Output the [X, Y] coordinate of the center of the cell containing the given text.  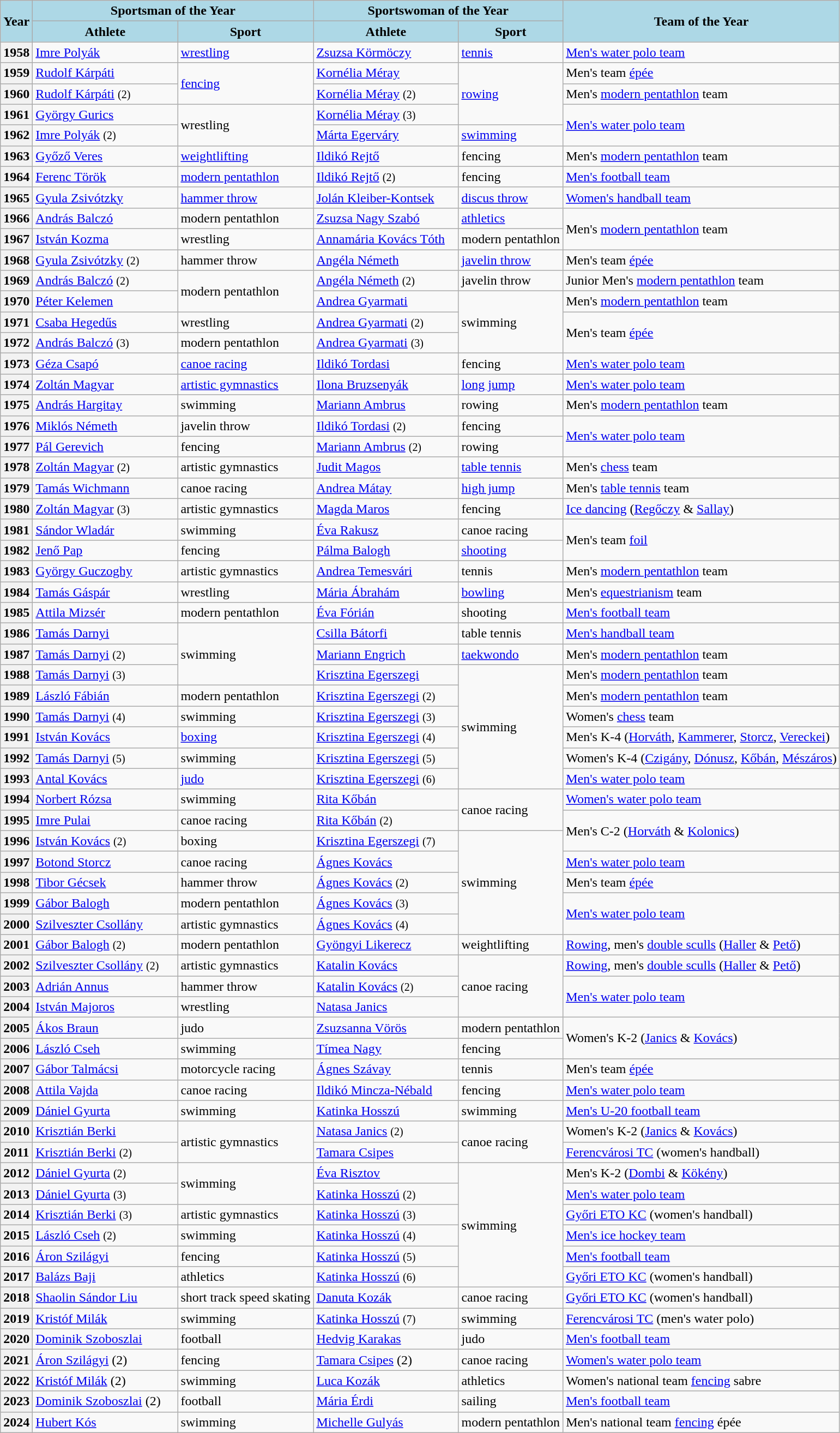
Ágnes Szávay [386, 1069]
1987 [16, 654]
Women's national team fencing sabre [702, 1381]
Men's K-2 (Dombi & Kökény) [702, 1173]
Zoltán Magyar (3) [105, 509]
György Gurics [105, 115]
Attila Mizsér [105, 613]
1989 [16, 696]
Győző Veres [105, 156]
2024 [16, 1422]
Katinka Hosszú (3) [386, 1214]
Jolán Kleiber-Kontsek [386, 197]
Balázs Baji [105, 1277]
Tamás Gáspár [105, 592]
Zsuzsa Körmöczy [386, 52]
1966 [16, 218]
1993 [16, 779]
Angéla Németh [386, 260]
1996 [16, 841]
Krisztina Egerszegi (4) [386, 737]
Ágnes Kovács (4) [386, 924]
motorcycle racing [245, 1069]
András Balczó (3) [105, 343]
Miklós Németh [105, 426]
Ágnes Kovács (2) [386, 882]
Péter Kelemen [105, 302]
1984 [16, 592]
Sportsman of the Year [173, 11]
Katinka Hosszú (5) [386, 1256]
2020 [16, 1339]
1982 [16, 550]
1998 [16, 882]
Men's ice hockey team [702, 1235]
1995 [16, 820]
high jump [511, 488]
Women's handball team [702, 197]
1985 [16, 613]
Tamara Csipes [386, 1152]
1960 [16, 94]
Zoltán Magyar (2) [105, 467]
2015 [16, 1235]
2018 [16, 1298]
István Kovács [105, 737]
Ferencvárosi TC (men's water polo) [702, 1318]
Jenő Pap [105, 550]
Gábor Balogh [105, 903]
Magda Maros [386, 509]
Géza Csapó [105, 364]
Annamária Kovács Tóth [386, 239]
Gyula Zsivótzky [105, 197]
2017 [16, 1277]
Krisztina Egerszegi (2) [386, 696]
1969 [16, 281]
bowling [511, 592]
Tamás Darnyi (4) [105, 716]
Men's U-20 football team [702, 1111]
Gábor Talmácsi [105, 1069]
2019 [16, 1318]
Luca Kozák [386, 1381]
Ildikó Tordasi [386, 364]
1970 [16, 302]
1968 [16, 260]
Men's team foil [702, 540]
Junior Men's modern pentathlon team [702, 281]
Men's table tennis team [702, 488]
2022 [16, 1381]
Sándor Wladár [105, 529]
Dániel Gyurta [105, 1111]
Antal Kovács [105, 779]
Krisztina Egerszegi (5) [386, 758]
Katinka Hosszú (2) [386, 1194]
Kristóf Milák [105, 1318]
László Cseh [105, 1049]
Zsuzsanna Vörös [386, 1028]
Dániel Gyurta (3) [105, 1194]
Márta Egerváry [386, 135]
1978 [16, 467]
Katalin Kovács [386, 966]
Ilona Bruzsenyák [386, 384]
1983 [16, 571]
Judit Magos [386, 467]
Men's national team fencing épée [702, 1422]
Éva Fórián [386, 613]
1997 [16, 862]
1972 [16, 343]
Csilla Bátorfi [386, 634]
1992 [16, 758]
1964 [16, 177]
Andrea Gyarmati [386, 302]
Rudolf Kárpáti (2) [105, 94]
discus throw [511, 197]
Dominik Szoboszlai (2) [105, 1401]
Katinka Hosszú (6) [386, 1277]
Katalin Kovács (2) [386, 986]
1963 [16, 156]
taekwondo [511, 654]
Women's K-4 (Czigány, Dónusz, Kőbán, Mészáros) [702, 758]
1961 [16, 115]
Kornélia Méray (3) [386, 115]
Kristóf Milák (2) [105, 1381]
2021 [16, 1360]
András Balczó [105, 218]
2011 [16, 1152]
Natasa Janics (2) [386, 1131]
Zoltán Magyar [105, 384]
Krisztián Berki (2) [105, 1152]
Mariann Ambrus [386, 405]
Michelle Gulyás [386, 1422]
1977 [16, 447]
Botond Storcz [105, 862]
Men's chess team [702, 467]
Katinka Hosszú (7) [386, 1318]
Dániel Gyurta (2) [105, 1173]
Tímea Nagy [386, 1049]
Mária Érdi [386, 1401]
Angéla Németh (2) [386, 281]
Mariann Engrich [386, 654]
1967 [16, 239]
Andrea Gyarmati (3) [386, 343]
2010 [16, 1131]
2000 [16, 924]
Mária Ábrahám [386, 592]
1958 [16, 52]
Hedvig Karakas [386, 1339]
Hubert Kós [105, 1422]
Imre Pulai [105, 820]
Men's equestrianism team [702, 592]
2006 [16, 1049]
Ice dancing (Regőczy & Sallay) [702, 509]
Men's K-4 (Horváth, Kammerer, Storcz, Vereckei) [702, 737]
1979 [16, 488]
2002 [16, 966]
Ildikó Tordasi (2) [386, 426]
Ildikó Rejtő [386, 156]
1980 [16, 509]
Ákos Braun [105, 1028]
2013 [16, 1194]
sailing [511, 1401]
2023 [16, 1401]
Éva Rakusz [386, 529]
2004 [16, 1007]
Csaba Hegedűs [105, 322]
1965 [16, 197]
1994 [16, 799]
Katinka Hosszú [386, 1111]
2007 [16, 1069]
András Hargitay [105, 405]
István Kozma [105, 239]
Ferencvárosi TC (women's handball) [702, 1152]
Tamás Darnyi (2) [105, 654]
1986 [16, 634]
Gyula Zsivótzky (2) [105, 260]
András Balczó (2) [105, 281]
Tamás Darnyi (3) [105, 675]
1974 [16, 384]
Krisztián Berki [105, 1131]
1981 [16, 529]
2014 [16, 1214]
2009 [16, 1111]
2016 [16, 1256]
Tamás Wichmann [105, 488]
Szilveszter Csollány (2) [105, 966]
Ildikó Mincza-Nébald [386, 1090]
Rudolf Kárpáti [105, 73]
Krisztina Egerszegi (3) [386, 716]
2003 [16, 986]
2001 [16, 945]
Andrea Temesvári [386, 571]
Zsuzsa Nagy Szabó [386, 218]
1990 [16, 716]
Ágnes Kovács [386, 862]
Shaolin Sándor Liu [105, 1298]
Andrea Mátay [386, 488]
1976 [16, 426]
István Kovács (2) [105, 841]
Women's chess team [702, 716]
Mariann Ambrus (2) [386, 447]
Imre Polyák (2) [105, 135]
Kornélia Méray (2) [386, 94]
Imre Polyák [105, 52]
Gyöngyi Likerecz [386, 945]
2012 [16, 1173]
1975 [16, 405]
Adrián Annus [105, 986]
Ferenc Török [105, 177]
Dominik Szoboszlai [105, 1339]
Pál Gerevich [105, 447]
Norbert Rózsa [105, 799]
Éva Risztov [386, 1173]
short track speed skating [245, 1298]
1973 [16, 364]
Gábor Balogh (2) [105, 945]
2005 [16, 1028]
Pálma Balogh [386, 550]
1991 [16, 737]
Rita Kőbán [386, 799]
2008 [16, 1090]
Year [16, 21]
1959 [16, 73]
Attila Vajda [105, 1090]
Áron Szilágyi [105, 1256]
Katinka Hosszú (4) [386, 1235]
1962 [16, 135]
Krisztina Egerszegi (6) [386, 779]
László Cseh (2) [105, 1235]
Szilveszter Csollány [105, 924]
1988 [16, 675]
Áron Szilágyi (2) [105, 1360]
Sportswoman of the Year [438, 11]
István Majoros [105, 1007]
1999 [16, 903]
Ágnes Kovács (3) [386, 903]
Danuta Kozák [386, 1298]
Kornélia Méray [386, 73]
György Guczoghy [105, 571]
Rita Kőbán (2) [386, 820]
Krisztina Egerszegi [386, 675]
Tamás Darnyi (5) [105, 758]
Natasa Janics [386, 1007]
Tamara Csipes (2) [386, 1360]
Ildikó Rejtő (2) [386, 177]
Men's handball team [702, 634]
1971 [16, 322]
Men's C-2 (Horváth & Kolonics) [702, 830]
László Fábián [105, 696]
Krisztián Berki (3) [105, 1214]
long jump [511, 384]
Krisztina Egerszegi (7) [386, 841]
Team of the Year [702, 21]
Tamás Darnyi [105, 634]
Tibor Gécsek [105, 882]
Andrea Gyarmati (2) [386, 322]
